Capture the cell that displays the provided text and extract its (x, y) central coordinate. 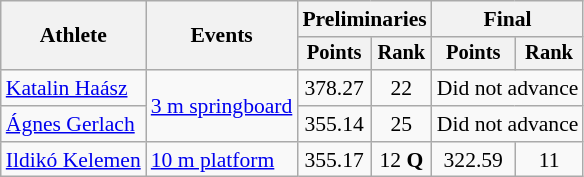
Preliminaries (364, 19)
Ágnes Gerlach (74, 124)
378.27 (334, 88)
3 m springboard (222, 106)
25 (402, 124)
355.14 (334, 124)
Athlete (74, 36)
22 (402, 88)
Katalin Haász (74, 88)
Events (222, 36)
Final (508, 19)
